Detect which cell encompasses the target text, then output its [X, Y] center coordinate. 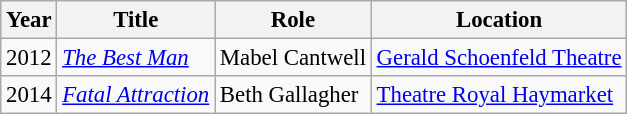
Fatal Attraction [136, 95]
Beth Gallagher [294, 95]
Mabel Cantwell [294, 58]
2012 [29, 58]
Location [499, 20]
Year [29, 20]
2014 [29, 95]
Gerald Schoenfeld Theatre [499, 58]
The Best Man [136, 58]
Role [294, 20]
Theatre Royal Haymarket [499, 95]
Title [136, 20]
